Output the (x, y) coordinate of the center of the cell containing the given text.  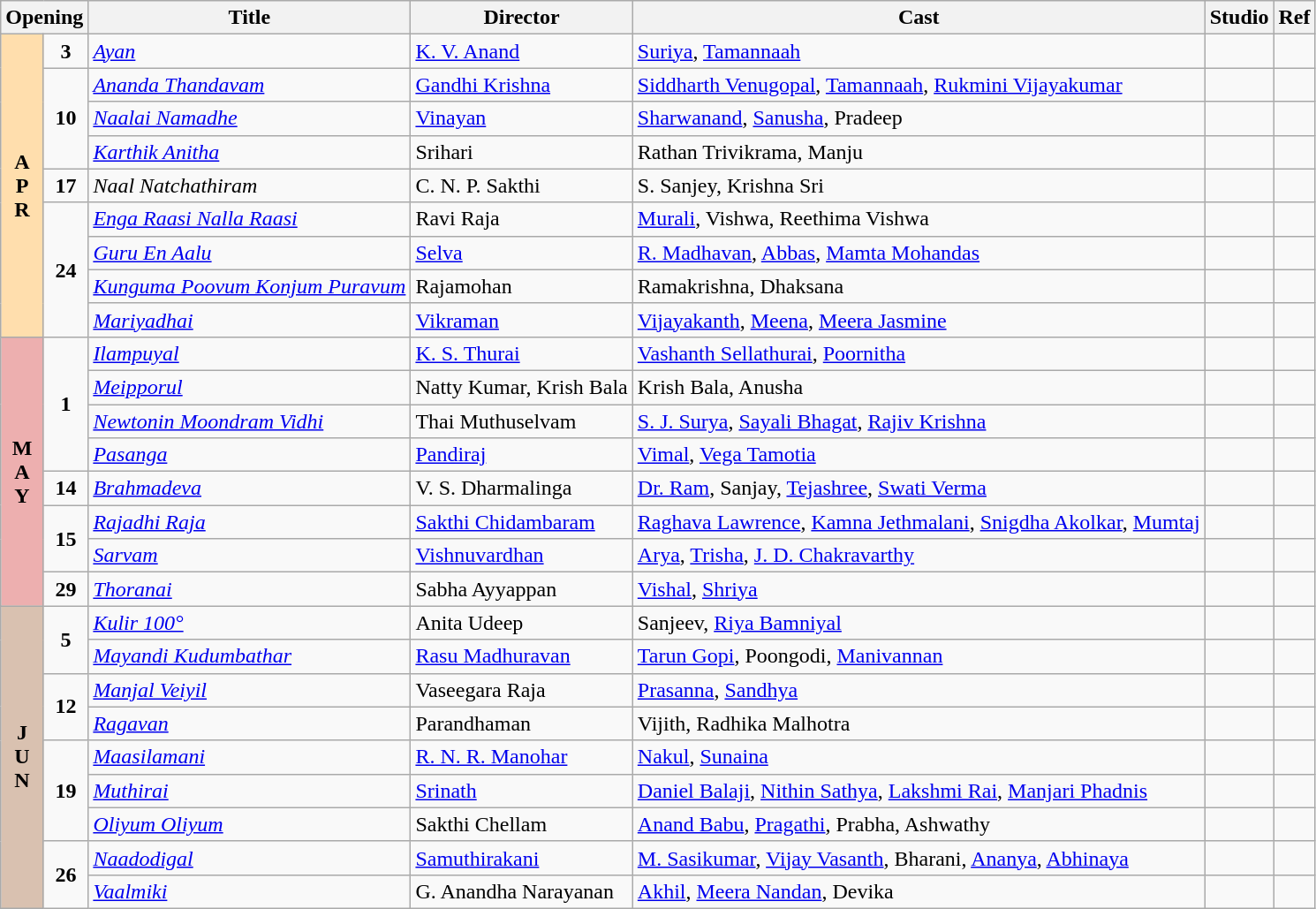
Ananda Thandavam (249, 85)
Akhil, Meera Nandan, Devika (919, 891)
Thoranai (249, 589)
Rasu Madhuravan (521, 656)
1 (65, 404)
19 (65, 791)
Naal Natchathiram (249, 186)
Dr. Ram, Sanjay, Tejashree, Swati Verma (919, 489)
APR (23, 186)
Vijayakanth, Meena, Meera Jasmine (919, 320)
V. S. Dharmalinga (521, 489)
Vikraman (521, 320)
Ref (1295, 18)
Studio (1239, 18)
S. J. Surya, Sayali Bhagat, Rajiv Krishna (919, 421)
Daniel Balaji, Nithin Sathya, Lakshmi Rai, Manjari Phadnis (919, 791)
17 (65, 186)
Vashanth Sellathurai, Poornitha (919, 353)
Vimal, Vega Tamotia (919, 455)
Title (249, 18)
12 (65, 707)
Natty Kumar, Krish Bala (521, 387)
Ayan (249, 51)
Newtonin Moondram Vidhi (249, 421)
Gandhi Krishna (521, 85)
Director (521, 18)
Mariyadhai (249, 320)
Murali, Vishwa, Reethima Vishwa (919, 219)
Oliyum Oliyum (249, 824)
Vaseegara Raja (521, 690)
K. V. Anand (521, 51)
Brahmadeva (249, 489)
Rajamohan (521, 286)
Kunguma Poovum Konjum Puravum (249, 286)
Vishnuvardhan (521, 556)
MAY (23, 471)
24 (65, 269)
Thai Muthuselvam (521, 421)
Sanjeev, Riya Bamniyal (919, 623)
Sabha Ayyappan (521, 589)
10 (65, 118)
Mayandi Kudumbathar (249, 656)
Cast (919, 18)
Raghava Lawrence, Kamna Jethmalani, Snigdha Akolkar, Mumtaj (919, 522)
Ravi Raja (521, 219)
Kulir 100° (249, 623)
R. Madhavan, Abbas, Mamta Mohandas (919, 253)
Suriya, Tamannaah (919, 51)
Rajadhi Raja (249, 522)
Ilampuyal (249, 353)
5 (65, 640)
Pasanga (249, 455)
Srihari (521, 152)
Anand Babu, Pragathi, Prabha, Ashwathy (919, 824)
Karthik Anitha (249, 152)
Selva (521, 253)
Naadodigal (249, 858)
JUN (23, 758)
Anita Udeep (521, 623)
K. S. Thurai (521, 353)
Opening (44, 18)
Enga Raasi Nalla Raasi (249, 219)
14 (65, 489)
Vinayan (521, 118)
Guru En Aalu (249, 253)
15 (65, 539)
R. N. R. Manohar (521, 757)
Sharwanand, Sanusha, Pradeep (919, 118)
Nakul, Sunaina (919, 757)
Sakthi Chidambaram (521, 522)
Meipporul (249, 387)
Tarun Gopi, Poongodi, Manivannan (919, 656)
M. Sasikumar, Vijay Vasanth, Bharani, Ananya, Abhinaya (919, 858)
Srinath (521, 791)
Pandiraj (521, 455)
26 (65, 875)
Muthirai (249, 791)
Vishal, Shriya (919, 589)
Maasilamani (249, 757)
Sarvam (249, 556)
Siddharth Venugopal, Tamannaah, Rukmini Vijayakumar (919, 85)
Parandhaman (521, 723)
Samuthirakani (521, 858)
G. Anandha Narayanan (521, 891)
Ramakrishna, Dhaksana (919, 286)
Naalai Namadhe (249, 118)
Vaalmiki (249, 891)
Manjal Veiyil (249, 690)
Ragavan (249, 723)
3 (65, 51)
Krish Bala, Anusha (919, 387)
C. N. P. Sakthi (521, 186)
Prasanna, Sandhya (919, 690)
S. Sanjey, Krishna Sri (919, 186)
Arya, Trisha, J. D. Chakravarthy (919, 556)
29 (65, 589)
Rathan Trivikrama, Manju (919, 152)
Vijith, Radhika Malhotra (919, 723)
Sakthi Chellam (521, 824)
